Extract the (x, y) coordinate from the center of the cell holding the provided text.  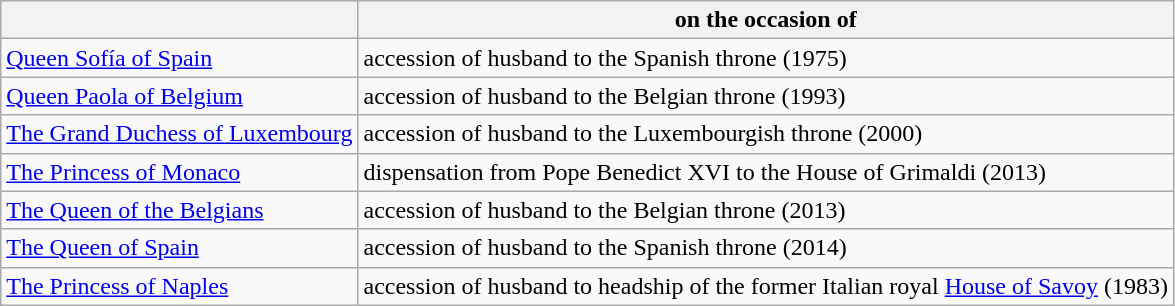
dispensation from Pope Benedict XVI to the House of Grimaldi (2013) (766, 172)
The Princess of Naples (180, 286)
accession of husband to the Belgian throne (1993) (766, 96)
accession of husband to the Luxembourgish throne (2000) (766, 134)
on the occasion of (766, 20)
Queen Paola of Belgium (180, 96)
accession of husband to the Belgian throne (2013) (766, 210)
The Princess of Monaco (180, 172)
accession of husband to the Spanish throne (2014) (766, 248)
The Queen of the Belgians (180, 210)
Queen Sofía of Spain (180, 58)
The Queen of Spain (180, 248)
The Grand Duchess of Luxembourg (180, 134)
accession of husband to headship of the former Italian royal House of Savoy (1983) (766, 286)
accession of husband to the Spanish throne (1975) (766, 58)
